Locate the cell with the specified text and output its [X, Y] center coordinate. 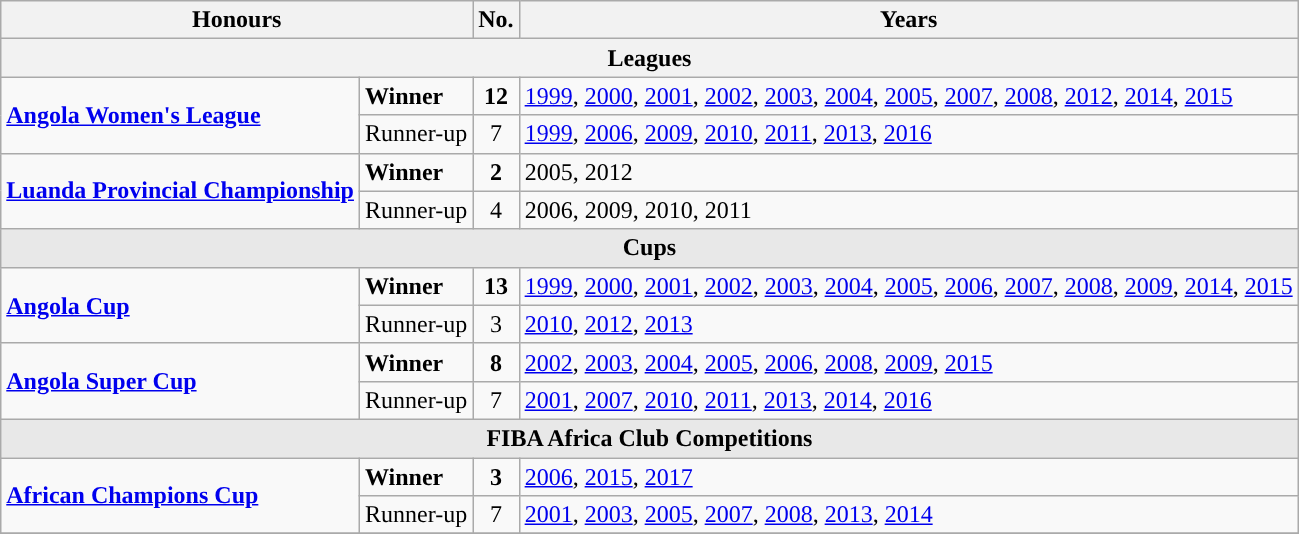
2006, 2009, 2010, 2011 [908, 210]
Leagues [650, 58]
2 [496, 172]
1999, 2000, 2001, 2002, 2003, 2004, 2005, 2007, 2008, 2012, 2014, 2015 [908, 96]
2010, 2012, 2013 [908, 324]
Years [908, 20]
1999, 2000, 2001, 2002, 2003, 2004, 2005, 2006, 2007, 2008, 2009, 2014, 2015 [908, 286]
2006, 2015, 2017 [908, 477]
Cups [650, 248]
Angola Women's League [180, 115]
4 [496, 210]
Luanda Provincial Championship [180, 191]
Angola Cup [180, 305]
2005, 2012 [908, 172]
Honours [237, 20]
2002, 2003, 2004, 2005, 2006, 2008, 2009, 2015 [908, 362]
12 [496, 96]
2001, 2003, 2005, 2007, 2008, 2013, 2014 [908, 515]
13 [496, 286]
African Champions Cup [180, 496]
8 [496, 362]
Angola Super Cup [180, 381]
No. [496, 20]
1999, 2006, 2009, 2010, 2011, 2013, 2016 [908, 134]
2001, 2007, 2010, 2011, 2013, 2014, 2016 [908, 400]
FIBA Africa Club Competitions [650, 438]
